For the text-containing cell, return its midpoint in [X, Y] coordinate format. 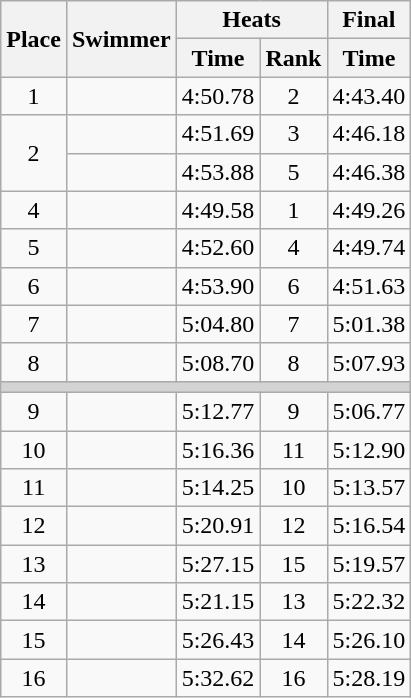
5:12.77 [218, 411]
4:49.58 [218, 210]
5:28.19 [369, 678]
4:49.74 [369, 248]
5:08.70 [218, 362]
5:12.90 [369, 449]
4:50.78 [218, 96]
Place [34, 39]
5:01.38 [369, 324]
5:19.57 [369, 564]
5:16.54 [369, 526]
Final [369, 20]
5:32.62 [218, 678]
5:22.32 [369, 602]
4:46.18 [369, 134]
5:13.57 [369, 488]
4:51.69 [218, 134]
5:04.80 [218, 324]
Swimmer [121, 39]
5:20.91 [218, 526]
5:14.25 [218, 488]
4:46.38 [369, 172]
5:16.36 [218, 449]
4:53.90 [218, 286]
5:21.15 [218, 602]
4:53.88 [218, 172]
Heats [252, 20]
5:07.93 [369, 362]
4:52.60 [218, 248]
3 [294, 134]
5:27.15 [218, 564]
5:26.10 [369, 640]
Rank [294, 58]
4:51.63 [369, 286]
5:26.43 [218, 640]
5:06.77 [369, 411]
4:43.40 [369, 96]
4:49.26 [369, 210]
